Scan for the cell matching the given text and deliver its [X, Y] coordinate at center. 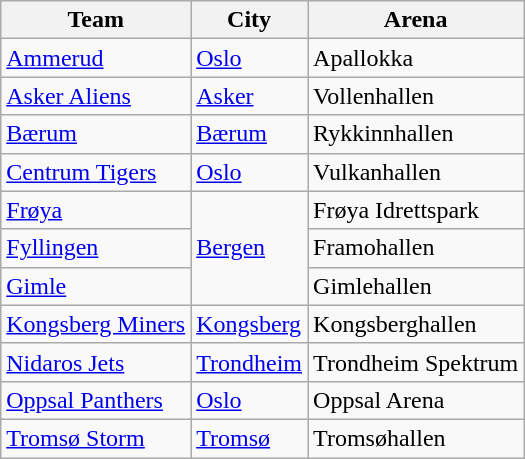
City [250, 20]
Ammerud [96, 58]
Tromsøhallen [416, 438]
Fyllingen [96, 248]
Gimlehallen [416, 286]
Kongsberg [250, 324]
Arena [416, 20]
Kongsberghallen [416, 324]
Trondheim Spektrum [416, 362]
Tromsø [250, 438]
Asker Aliens [96, 96]
Kongsberg Miners [96, 324]
Gimle [96, 286]
Team [96, 20]
Frøya Idrettspark [416, 210]
Centrum Tigers [96, 172]
Asker [250, 96]
Frøya [96, 210]
Tromsø Storm [96, 438]
Trondheim [250, 362]
Vollenhallen [416, 96]
Oppsal Arena [416, 400]
Apallokka [416, 58]
Oppsal Panthers [96, 400]
Framohallen [416, 248]
Rykkinnhallen [416, 134]
Bergen [250, 248]
Nidaros Jets [96, 362]
Vulkanhallen [416, 172]
